Scan for the cell matching the given text and deliver its (X, Y) coordinate at center. 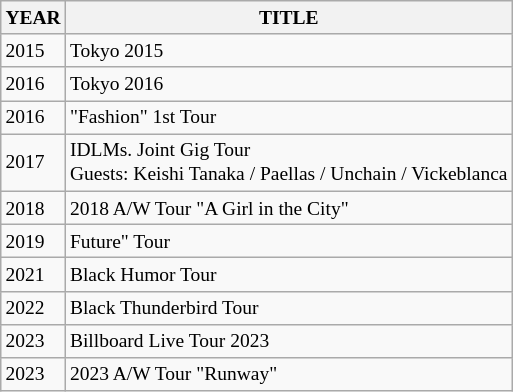
Tokyo 2016 (288, 84)
2018 A/W Tour "A Girl in the City" (288, 208)
Tokyo 2015 (288, 50)
2022 (34, 308)
Black Humor Tour (288, 274)
2015 (34, 50)
Billboard Live Tour 2023 (288, 340)
2017 (34, 162)
2021 (34, 274)
2023 A/W Tour "Runway" (288, 374)
"Fashion" 1st Tour (288, 118)
TITLE (288, 18)
Black Thunderbird Tour (288, 308)
Future" Tour (288, 240)
2019 (34, 240)
IDLMs. Joint Gig TourGuests: Keishi Tanaka / Paellas / Unchain / Vickeblanca (288, 162)
YEAR (34, 18)
2018 (34, 208)
